Determine the [x, y] coordinate at the center of the cell enclosing the given text.  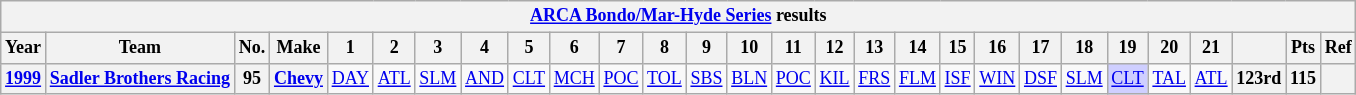
17 [1041, 48]
MCH [574, 78]
14 [918, 48]
95 [252, 78]
Team [140, 48]
DSF [1041, 78]
4 [485, 48]
TOL [664, 78]
AND [485, 78]
6 [574, 48]
15 [958, 48]
DAY [350, 78]
9 [706, 48]
8 [664, 48]
10 [750, 48]
115 [1304, 78]
12 [834, 48]
123rd [1259, 78]
Make [299, 48]
13 [874, 48]
18 [1084, 48]
FLM [918, 78]
Sadler Brothers Racing [140, 78]
KIL [834, 78]
ISF [958, 78]
Ref [1338, 48]
20 [1169, 48]
FRS [874, 78]
1999 [24, 78]
SBS [706, 78]
5 [528, 48]
Year [24, 48]
19 [1128, 48]
21 [1211, 48]
TAL [1169, 78]
1 [350, 48]
16 [998, 48]
ARCA Bondo/Mar-Hyde Series results [678, 16]
BLN [750, 78]
3 [438, 48]
Chevy [299, 78]
2 [394, 48]
7 [621, 48]
WIN [998, 78]
11 [793, 48]
No. [252, 48]
Pts [1304, 48]
